Locate the cell with the specified text and output its (X, Y) center coordinate. 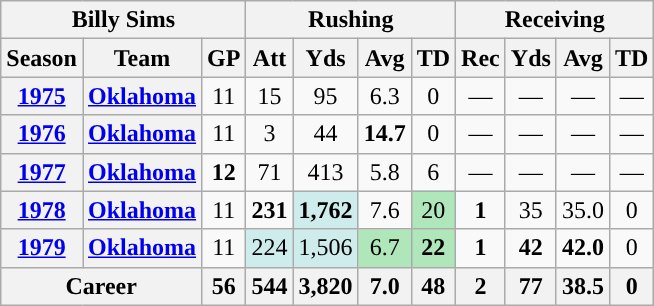
7.0 (384, 286)
7.6 (384, 210)
71 (270, 172)
Rushing (351, 20)
GP (224, 58)
6.7 (384, 248)
95 (326, 96)
42 (530, 248)
6.3 (384, 96)
6 (433, 172)
15 (270, 96)
56 (224, 286)
231 (270, 210)
413 (326, 172)
Billy Sims (124, 20)
3 (270, 134)
20 (433, 210)
1976 (42, 134)
38.5 (582, 286)
Rec (481, 58)
44 (326, 134)
2 (481, 286)
Att (270, 58)
1978 (42, 210)
Career (102, 286)
1,762 (326, 210)
1979 (42, 248)
1977 (42, 172)
Team (142, 58)
35 (530, 210)
35.0 (582, 210)
Season (42, 58)
12 (224, 172)
224 (270, 248)
3,820 (326, 286)
Receiving (555, 20)
42.0 (582, 248)
544 (270, 286)
77 (530, 286)
1,506 (326, 248)
14.7 (384, 134)
48 (433, 286)
5.8 (384, 172)
22 (433, 248)
1975 (42, 96)
